Search for the cell housing the specified text and yield its [X, Y] center coordinate. 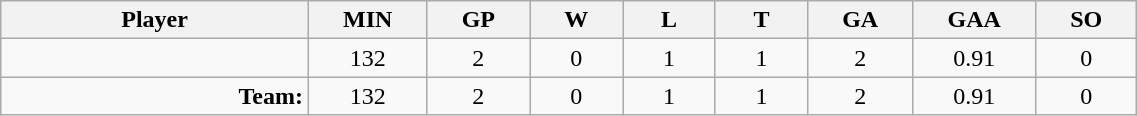
Player [155, 20]
GAA [974, 20]
W [576, 20]
GP [478, 20]
Team: [155, 96]
T [761, 20]
GA [860, 20]
L [669, 20]
MIN [368, 20]
SO [1086, 20]
